Return the (x, y) coordinate for the center point of the cell that contains the specified text.  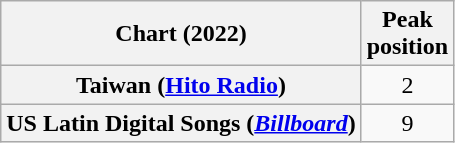
9 (407, 123)
US Latin Digital Songs (Billboard) (181, 123)
Peakposition (407, 34)
Chart (2022) (181, 34)
2 (407, 85)
Taiwan (Hito Radio) (181, 85)
